Return the [x, y] coordinate for the center point of the cell that contains the specified text.  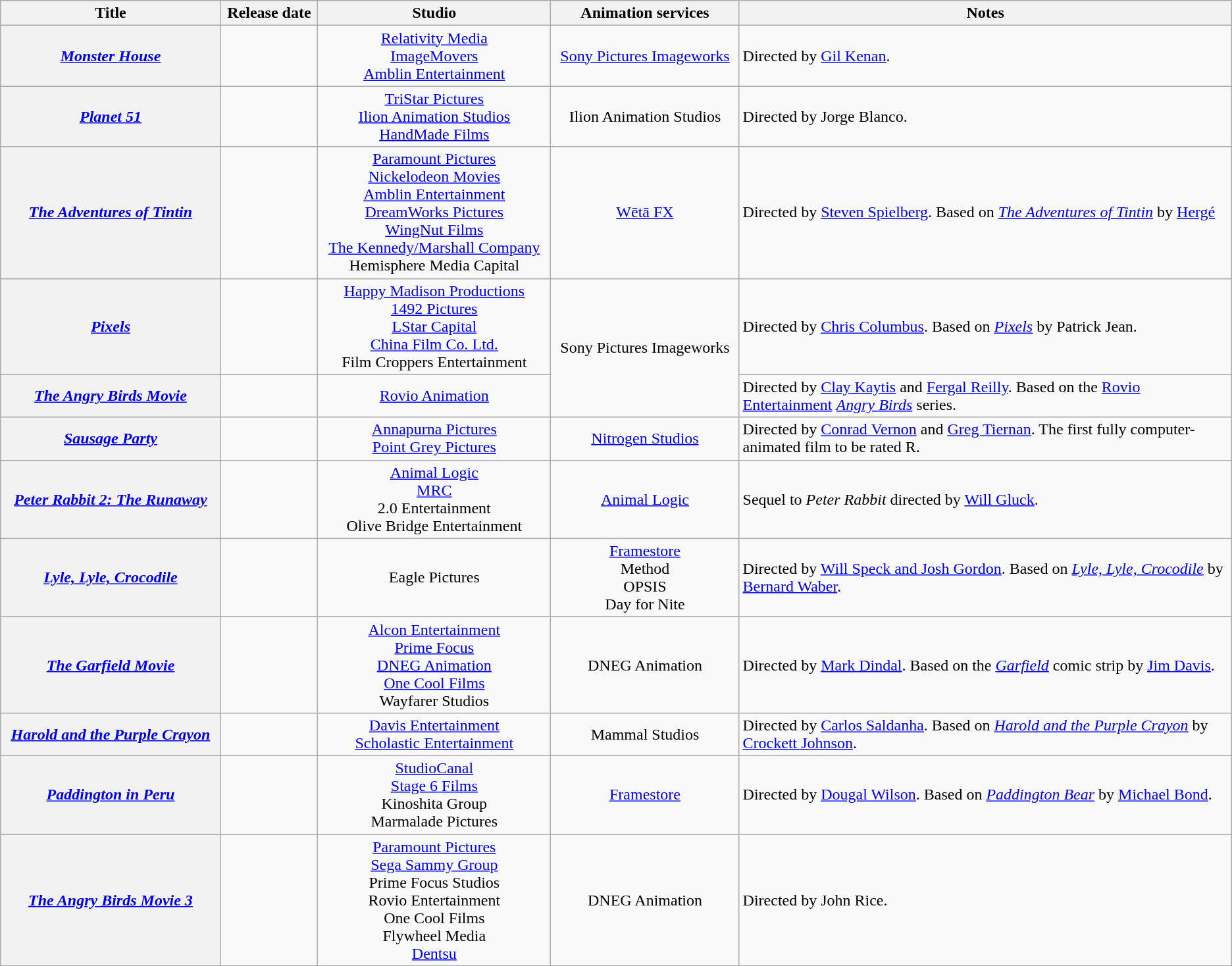
Relativity MediaImageMoversAmblin Entertainment [434, 56]
Wētā FX [645, 213]
The Angry Birds Movie 3 [111, 900]
Nitrogen Studios [645, 438]
Directed by Steven Spielberg. Based on The Adventures of Tintin by Hergé [985, 213]
Davis EntertainmentScholastic Entertainment [434, 734]
FramestoreMethodOPSISDay for Nite [645, 578]
Sequel to Peter Rabbit directed by Will Gluck. [985, 499]
Release date [269, 13]
Happy Madison Productions1492 PicturesLStar CapitalChina Film Co. Ltd.Film Croppers Entertainment [434, 326]
Directed by Jorge Blanco. [985, 116]
Notes [985, 13]
Harold and the Purple Crayon [111, 734]
Directed by Gil Kenan. [985, 56]
Directed by Chris Columbus. Based on Pixels by Patrick Jean. [985, 326]
StudioCanalStage 6 FilmsKinoshita GroupMarmalade Pictures [434, 795]
The Angry Birds Movie [111, 396]
Directed by Dougal Wilson. Based on Paddington Bear by Michael Bond. [985, 795]
Directed by Conrad Vernon and Greg Tiernan. The first fully computer-animated film to be rated R. [985, 438]
Ilion Animation Studios [645, 116]
Studio [434, 13]
Rovio Animation [434, 396]
Monster House [111, 56]
The Garfield Movie [111, 665]
Sausage Party [111, 438]
Animation services [645, 13]
Title [111, 13]
Lyle, Lyle, Crocodile [111, 578]
Pixels [111, 326]
Paddington in Peru [111, 795]
Directed by Carlos Saldanha. Based on Harold and the Purple Crayon by Crockett Johnson. [985, 734]
Directed by Mark Dindal. Based on the Garfield comic strip by Jim Davis. [985, 665]
Animal Logic [645, 499]
Directed by Clay Kaytis and Fergal Reilly. Based on the Rovio Entertainment Angry Birds series. [985, 396]
Alcon EntertainmentPrime FocusDNEG AnimationOne Cool FilmsWayfarer Studios [434, 665]
Directed by Will Speck and Josh Gordon. Based on Lyle, Lyle, Crocodile by Bernard Waber. [985, 578]
Planet 51 [111, 116]
Directed by John Rice. [985, 900]
Annapurna PicturesPoint Grey Pictures [434, 438]
Paramount PicturesNickelodeon MoviesAmblin EntertainmentDreamWorks PicturesWingNut FilmsThe Kennedy/Marshall CompanyHemisphere Media Capital [434, 213]
Animal LogicMRC2.0 EntertainmentOlive Bridge Entertainment [434, 499]
Paramount PicturesSega Sammy GroupPrime Focus StudiosRovio EntertainmentOne Cool FilmsFlywheel MediaDentsu [434, 900]
Framestore [645, 795]
Mammal Studios [645, 734]
Peter Rabbit 2: The Runaway [111, 499]
The Adventures of Tintin [111, 213]
TriStar PicturesIlion Animation StudiosHandMade Films [434, 116]
Eagle Pictures [434, 578]
